Find where the given text appears and provide that cell's center as (x, y) coordinate. 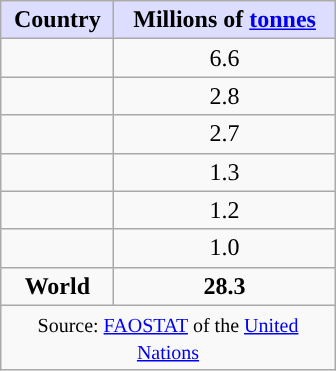
1.0 (224, 248)
1.3 (224, 172)
6.6 (224, 58)
Country (58, 20)
28.3 (224, 286)
1.2 (224, 210)
2.7 (224, 134)
World (58, 286)
Millions of tonnes (224, 20)
2.8 (224, 96)
Source: FAOSTAT of the United Nations (168, 338)
